From the cell containing the given text, extract its center point as [X, Y] coordinate. 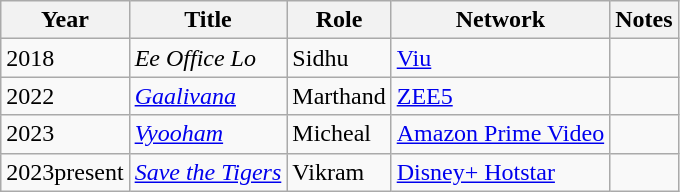
Notes [644, 20]
Marthand [339, 96]
Vikram [339, 172]
2023present [65, 172]
Viu [500, 58]
Vyooham [208, 134]
Ee Office Lo [208, 58]
2023 [65, 134]
Gaalivana [208, 96]
Disney+ Hotstar [500, 172]
Amazon Prime Video [500, 134]
2018 [65, 58]
Title [208, 20]
ZEE5 [500, 96]
Role [339, 20]
Year [65, 20]
Micheal [339, 134]
Network [500, 20]
2022 [65, 96]
Save the Tigers [208, 172]
Sidhu [339, 58]
